Extract the [x, y] coordinate from the center of the cell holding the provided text.  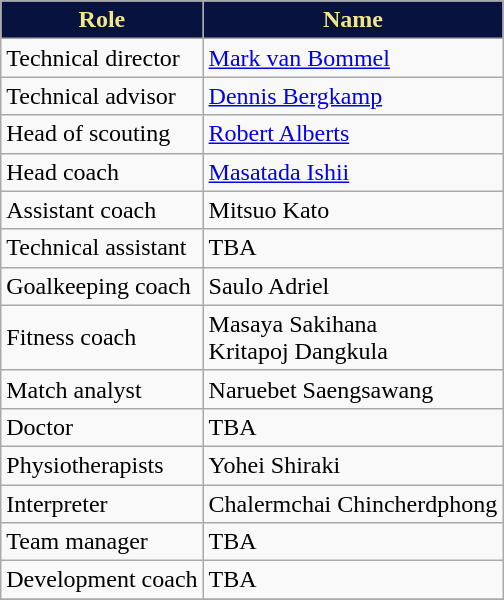
Mark van Bommel [353, 58]
Masatada Ishii [353, 172]
Team manager [102, 542]
Head of scouting [102, 134]
Head coach [102, 172]
Naruebet Saengsawang [353, 389]
Assistant coach [102, 210]
Robert Alberts [353, 134]
Doctor [102, 427]
Technical advisor [102, 96]
Masaya Sakihana Kritapoj Dangkula [353, 338]
Dennis Bergkamp [353, 96]
Interpreter [102, 503]
Chalermchai Chincherdphong [353, 503]
Development coach [102, 580]
Role [102, 20]
Technical assistant [102, 248]
Match analyst [102, 389]
Fitness coach [102, 338]
Yohei Shiraki [353, 465]
Saulo Adriel [353, 286]
Physiotherapists [102, 465]
Mitsuo Kato [353, 210]
Goalkeeping coach [102, 286]
Technical director [102, 58]
Name [353, 20]
